Output the [X, Y] coordinate of the center of the cell containing the given text.  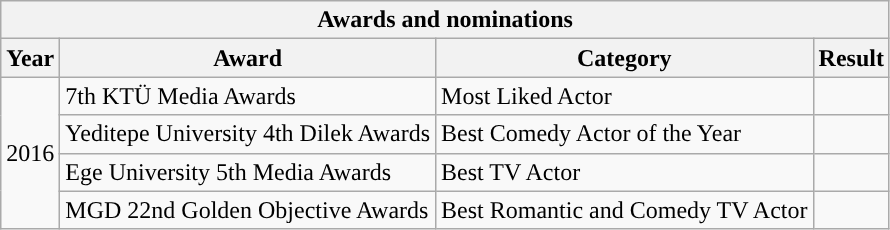
7th KTÜ Media Awards [248, 96]
Category [624, 58]
Best Romantic and Comedy TV Actor [624, 210]
Result [851, 58]
Ege University 5th Media Awards [248, 172]
MGD 22nd Golden Objective Awards [248, 210]
Best TV Actor [624, 172]
Best Comedy Actor of the Year [624, 134]
Most Liked Actor [624, 96]
Yeditepe University 4th Dilek Awards [248, 134]
2016 [30, 153]
Year [30, 58]
Awards and nominations [446, 20]
Award [248, 58]
